Determine the [X, Y] coordinate at the center of the cell enclosing the given text.  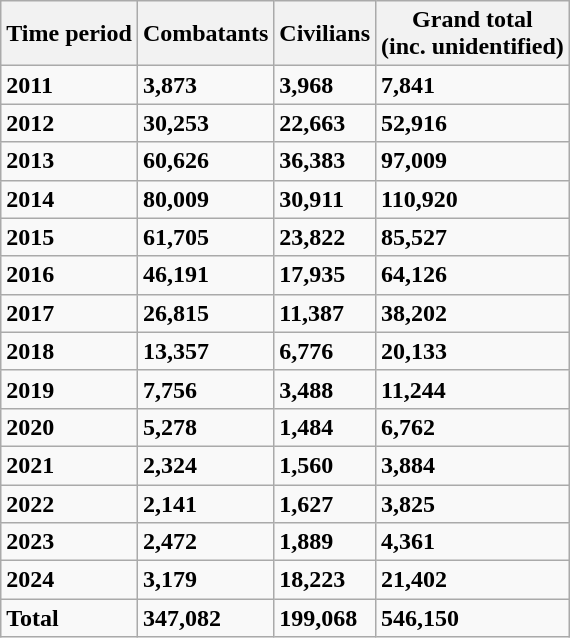
52,916 [473, 123]
23,822 [325, 237]
11,244 [473, 389]
2017 [70, 313]
7,756 [205, 389]
30,911 [325, 199]
Time period [70, 34]
3,968 [325, 85]
2012 [70, 123]
46,191 [205, 275]
4,361 [473, 542]
26,815 [205, 313]
97,009 [473, 161]
22,663 [325, 123]
61,705 [205, 237]
13,357 [205, 351]
2019 [70, 389]
18,223 [325, 580]
60,626 [205, 161]
21,402 [473, 580]
Total [70, 618]
11,387 [325, 313]
30,253 [205, 123]
347,082 [205, 618]
6,776 [325, 351]
199,068 [325, 618]
3,825 [473, 503]
2018 [70, 351]
2020 [70, 427]
17,935 [325, 275]
38,202 [473, 313]
2014 [70, 199]
1,560 [325, 465]
2,472 [205, 542]
3,488 [325, 389]
5,278 [205, 427]
7,841 [473, 85]
1,889 [325, 542]
2021 [70, 465]
Combatants [205, 34]
2024 [70, 580]
Civilians [325, 34]
Grand total(inc. unidentified) [473, 34]
85,527 [473, 237]
64,126 [473, 275]
80,009 [205, 199]
6,762 [473, 427]
3,873 [205, 85]
2015 [70, 237]
36,383 [325, 161]
2023 [70, 542]
2,324 [205, 465]
3,884 [473, 465]
2,141 [205, 503]
1,627 [325, 503]
20,133 [473, 351]
2013 [70, 161]
3,179 [205, 580]
2016 [70, 275]
1,484 [325, 427]
2011 [70, 85]
2022 [70, 503]
546,150 [473, 618]
110,920 [473, 199]
